Return [X, Y] of the center of cell containing provided text 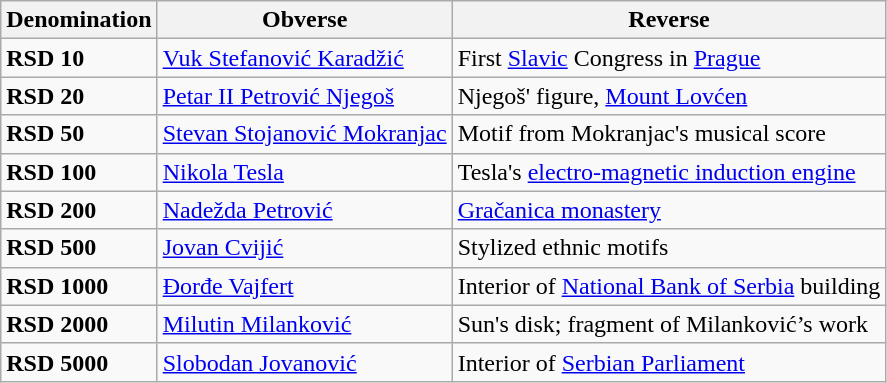
Njegoš' figure, Mount Lovćen [669, 96]
Motif from Mokranjac's musical score [669, 134]
Stevan Stojanović Mokranjac [304, 134]
Reverse [669, 20]
Gračanica monastery [669, 210]
Obverse [304, 20]
Tesla's electro-magnetic induction engine [669, 172]
Nikola Tesla [304, 172]
Vuk Stefanović Karadžić [304, 58]
RSD 500 [79, 248]
RSD 20 [79, 96]
Sun's disk; fragment of Milanković’s work [669, 324]
RSD 200 [79, 210]
Jovan Cvijić [304, 248]
Ðorđe Vajfert [304, 286]
Interior of National Bank of Serbia building [669, 286]
RSD 2000 [79, 324]
RSD 100 [79, 172]
Nadežda Petrović [304, 210]
RSD 10 [79, 58]
Milutin Milanković [304, 324]
RSD 1000 [79, 286]
RSD 50 [79, 134]
First Slavic Congress in Prague [669, 58]
Denomination [79, 20]
Petar II Petrović Njegoš [304, 96]
Slobodan Jovanović [304, 362]
RSD 5000 [79, 362]
Interior of Serbian Parliament [669, 362]
Stylized ethnic motifs [669, 248]
